Determine the [x, y] coordinate at the center of the cell enclosing the given text.  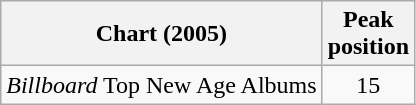
Peakposition [368, 34]
Billboard Top New Age Albums [162, 85]
Chart (2005) [162, 34]
15 [368, 85]
